Provide the [X, Y] coordinate of the cell's center where the given text is located.  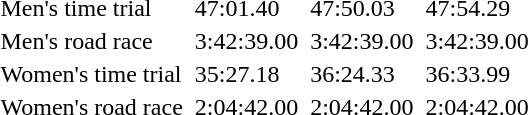
36:24.33 [362, 74]
35:27.18 [246, 74]
